Capture the cell that displays the provided text and extract its [X, Y] central coordinate. 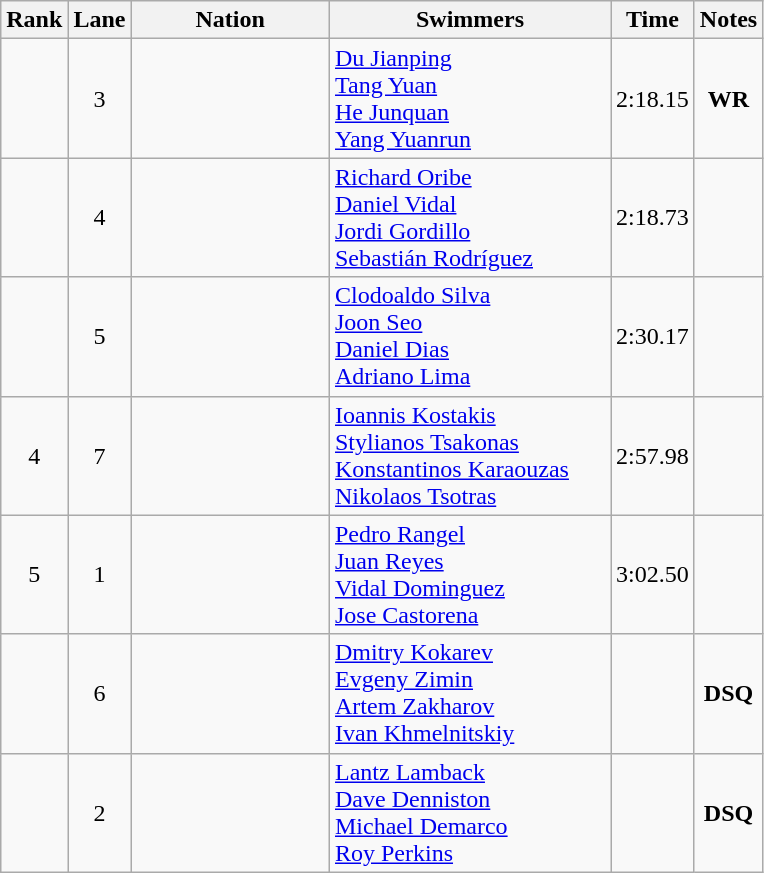
2:57.98 [653, 456]
3:02.50 [653, 574]
Richard Oribe Daniel Vidal Jordi Gordillo Sebastián Rodríguez [470, 218]
Du Jianping Tang Yuan He Junquan Yang Yuanrun [470, 98]
7 [100, 456]
Lane [100, 20]
Clodoaldo Silva Joon Seo Daniel Dias Adriano Lima [470, 336]
1 [100, 574]
Swimmers [470, 20]
Lantz Lamback Dave Denniston Michael Demarco Roy Perkins [470, 812]
Dmitry Kokarev Evgeny Zimin Artem Zakharov Ivan Khmelnitskiy [470, 694]
Ioannis Kostakis Stylianos Tsakonas Konstantinos Karaouzas Nikolaos Tsotras [470, 456]
Rank [34, 20]
WR [728, 98]
Notes [728, 20]
6 [100, 694]
Time [653, 20]
2:18.73 [653, 218]
2:30.17 [653, 336]
2 [100, 812]
Pedro Rangel Juan Reyes Vidal Dominguez Jose Castorena [470, 574]
2:18.15 [653, 98]
Nation [230, 20]
3 [100, 98]
